Extract the (X, Y) coordinate from the center of the cell holding the provided text.  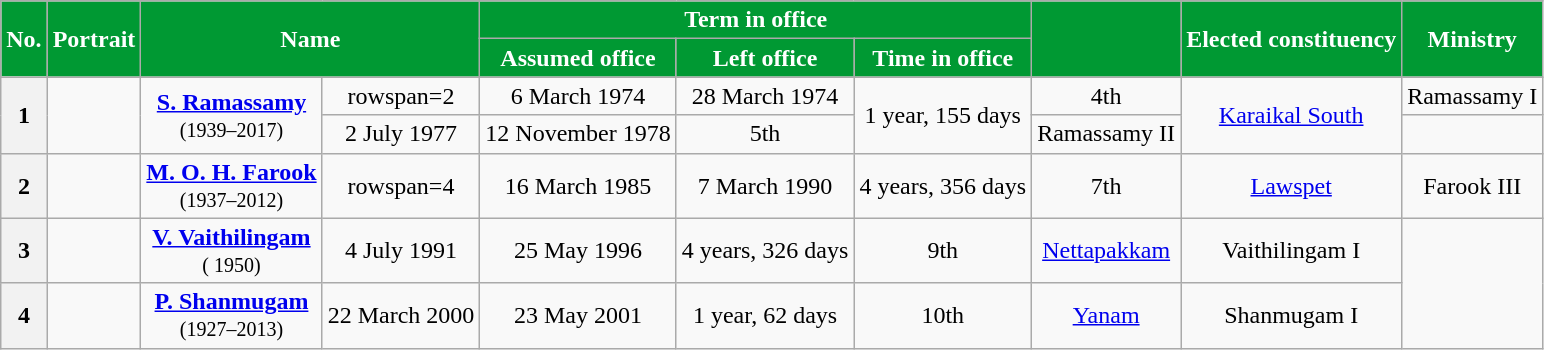
6 March 1974 (578, 96)
16 March 1985 (578, 186)
Karaikal South (1292, 115)
4 years, 356 days (943, 186)
10th (943, 316)
4th (1106, 96)
12 November 1978 (578, 134)
2 (24, 186)
9th (943, 250)
Farook III (1472, 186)
3 (24, 250)
22 March 2000 (401, 316)
Ministry (1472, 39)
rowspan=2 (401, 96)
4 (24, 316)
Vaithilingam I (1292, 250)
M. O. H. Farook(1937–2012) (232, 186)
1 year, 155 days (943, 115)
Nettapakkam (1106, 250)
No. (24, 39)
1 (24, 115)
S. Ramassamy(1939–2017) (232, 115)
Assumed office (578, 58)
Ramassamy II (1106, 134)
7 March 1990 (765, 186)
2 July 1977 (401, 134)
V. Vaithilingam( 1950) (232, 250)
1 year, 62 days (765, 316)
Term in office (756, 20)
Ramassamy I (1472, 96)
Left office (765, 58)
23 May 2001 (578, 316)
Lawspet (1292, 186)
Yanam (1106, 316)
28 March 1974 (765, 96)
4 years, 326 days (765, 250)
4 July 1991 (401, 250)
7th (1106, 186)
5th (765, 134)
Time in office (943, 58)
Shanmugam I (1292, 316)
P. Shanmugam(1927–2013) (232, 316)
Elected constituency (1292, 39)
rowspan=4 (401, 186)
25 May 1996 (578, 250)
Name (310, 39)
Portrait (94, 39)
